Search for the cell housing the specified text and yield its [X, Y] center coordinate. 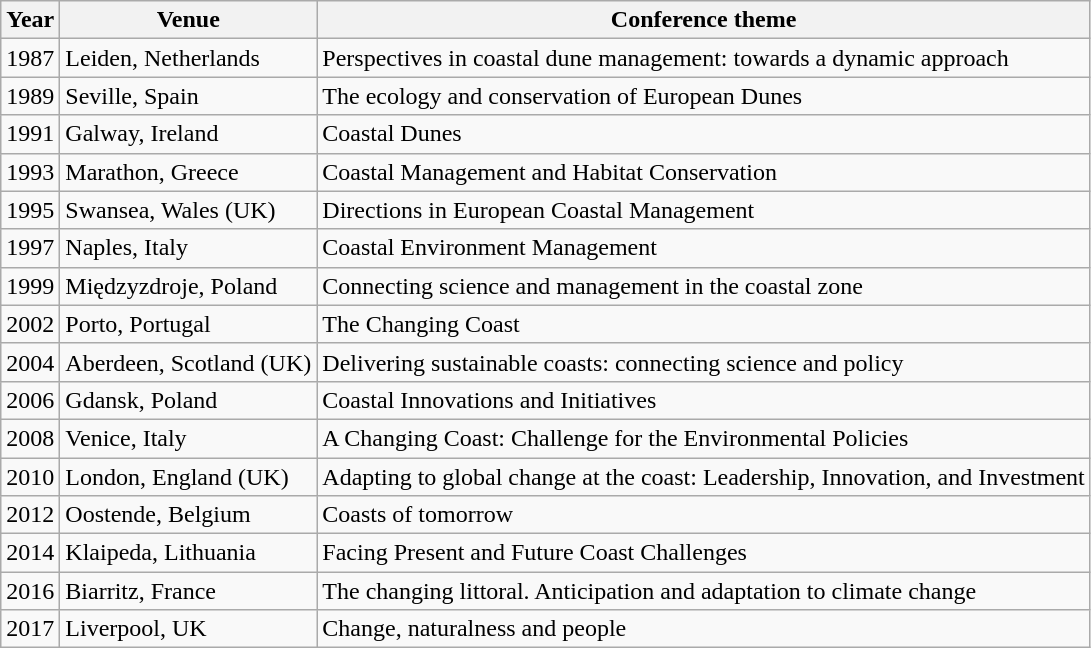
2006 [30, 400]
Change, naturalness and people [704, 629]
Coastal Environment Management [704, 248]
Aberdeen, Scotland (UK) [188, 362]
Venue [188, 20]
Delivering sustainable coasts: connecting science and policy [704, 362]
2016 [30, 591]
Biarritz, France [188, 591]
2002 [30, 324]
London, England (UK) [188, 477]
Venice, Italy [188, 438]
1989 [30, 96]
Liverpool, UK [188, 629]
Facing Present and Future Coast Challenges [704, 553]
1999 [30, 286]
Adapting to global change at the coast: Leadership, Innovation, and Investment [704, 477]
Marathon, Greece [188, 172]
Year [30, 20]
2014 [30, 553]
Connecting science and management in the coastal zone [704, 286]
Gdansk, Poland [188, 400]
1991 [30, 134]
2017 [30, 629]
Coasts of tomorrow [704, 515]
2012 [30, 515]
1995 [30, 210]
A Changing Coast: Challenge for the Environmental Policies [704, 438]
Galway, Ireland [188, 134]
Coastal Management and Habitat Conservation [704, 172]
Coastal Innovations and Initiatives [704, 400]
2008 [30, 438]
Conference theme [704, 20]
1993 [30, 172]
2004 [30, 362]
Klaipeda, Lithuania [188, 553]
Naples, Italy [188, 248]
The ecology and conservation of European Dunes [704, 96]
Porto, Portugal [188, 324]
The Changing Coast [704, 324]
Międzyzdroje, Poland [188, 286]
Seville, Spain [188, 96]
Swansea, Wales (UK) [188, 210]
1997 [30, 248]
Directions in European Coastal Management [704, 210]
The changing littoral. Anticipation and adaptation to climate change [704, 591]
Coastal Dunes [704, 134]
Oostende, Belgium [188, 515]
2010 [30, 477]
Perspectives in coastal dune management: towards a dynamic approach [704, 58]
1987 [30, 58]
Leiden, Netherlands [188, 58]
